From the cell containing the given text, extract its center point as [x, y] coordinate. 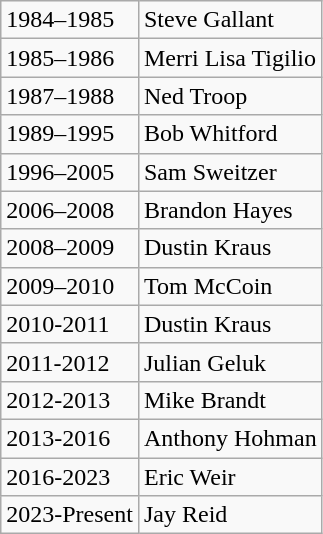
2008–2009 [70, 248]
1989–1995 [70, 134]
Sam Sweitzer [230, 172]
Jay Reid [230, 515]
2011-2012 [70, 362]
Bob Whitford [230, 134]
Merri Lisa Tigilio [230, 58]
2012-2013 [70, 400]
Mike Brandt [230, 400]
Steve Gallant [230, 20]
2010-2011 [70, 324]
Anthony Hohman [230, 438]
1984–1985 [70, 20]
2009–2010 [70, 286]
Tom McCoin [230, 286]
1985–1986 [70, 58]
2023-Present [70, 515]
Julian Geluk [230, 362]
Eric Weir [230, 477]
Ned Troop [230, 96]
2016-2023 [70, 477]
1996–2005 [70, 172]
2006–2008 [70, 210]
1987–1988 [70, 96]
Brandon Hayes [230, 210]
2013-2016 [70, 438]
